From the cell containing the given text, extract its center point as [x, y] coordinate. 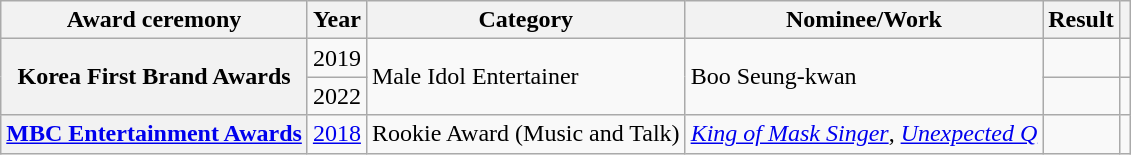
Award ceremony [154, 20]
Category [526, 20]
Nominee/Work [864, 20]
2018 [336, 134]
Year [336, 20]
Boo Seung-kwan [864, 77]
Korea First Brand Awards [154, 77]
Rookie Award (Music and Talk) [526, 134]
Result [1081, 20]
MBC Entertainment Awards [154, 134]
2019 [336, 58]
2022 [336, 96]
King of Mask Singer, Unexpected Q [864, 134]
Male Idol Entertainer [526, 77]
